Determine the [X, Y] coordinate at the center of the cell enclosing the given text.  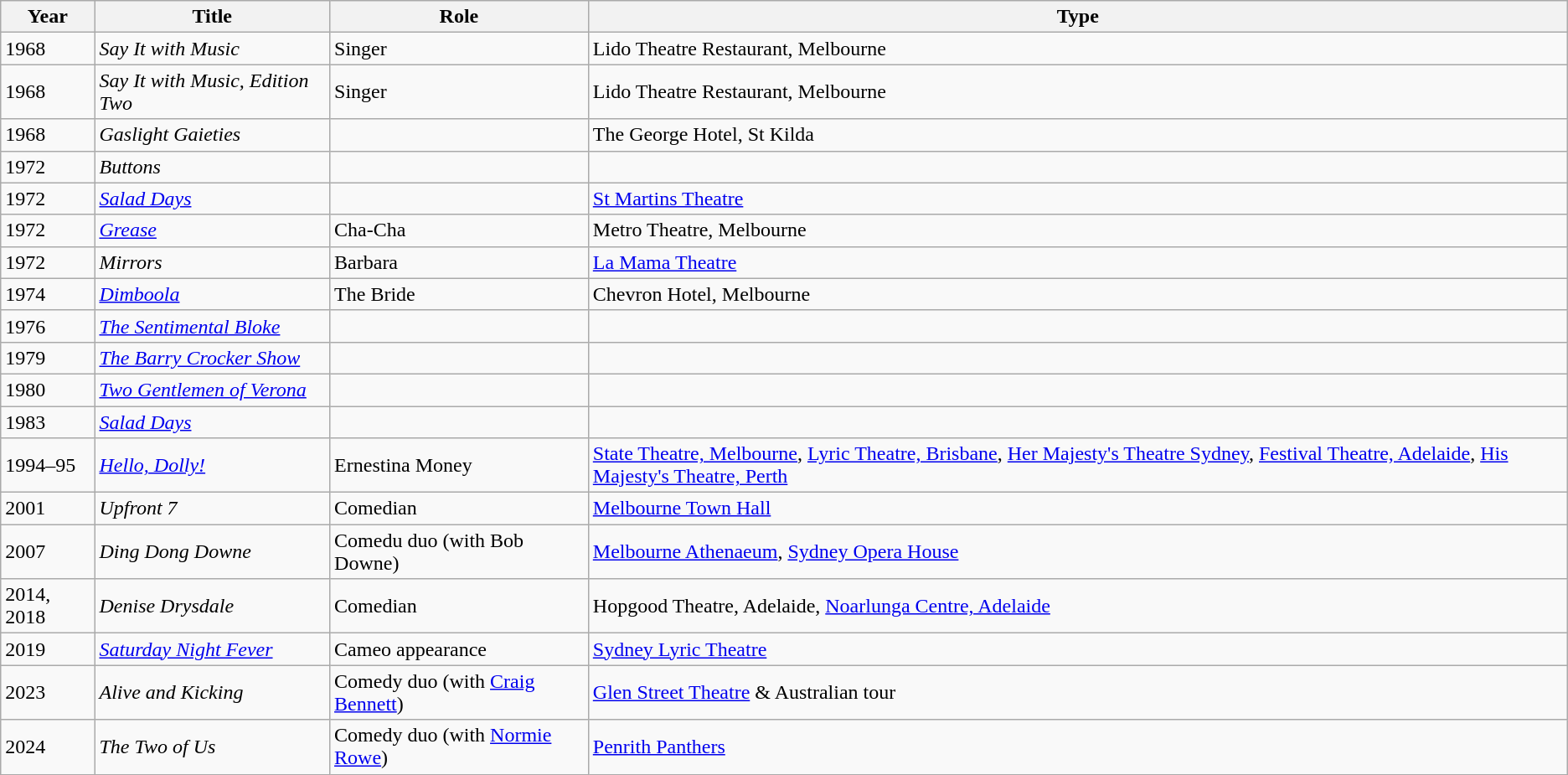
Upfront 7 [213, 509]
Role [459, 17]
Hopgood Theatre, Adelaide, Noarlunga Centre, Adelaide [1077, 607]
1976 [48, 326]
Dimboola [213, 294]
Two Gentlemen of Verona [213, 390]
Comedy duo (with Craig Bennett) [459, 692]
St Martins Theatre [1077, 199]
2014, 2018 [48, 607]
State Theatre, Melbourne, Lyric Theatre, Brisbane, Her Majesty's Theatre Sydney, Festival Theatre, Adelaide, His Majesty's Theatre, Perth [1077, 466]
Gaslight Gaieties [213, 135]
1974 [48, 294]
2023 [48, 692]
2007 [48, 551]
Alive and Kicking [213, 692]
1979 [48, 358]
2024 [48, 747]
The George Hotel, St Kilda [1077, 135]
Metro Theatre, Melbourne [1077, 230]
Melbourne Town Hall [1077, 509]
La Mama Theatre [1077, 262]
Year [48, 17]
Cha-Cha [459, 230]
Title [213, 17]
2019 [48, 649]
Say It with Music, Edition Two [213, 92]
Melbourne Athenaeum, Sydney Opera House [1077, 551]
The Barry Crocker Show [213, 358]
Comedy duo (with Normie Rowe) [459, 747]
The Two of Us [213, 747]
The Bride [459, 294]
Ernestina Money [459, 466]
Grease [213, 230]
The Sentimental Bloke [213, 326]
Hello, Dolly! [213, 466]
1983 [48, 421]
Glen Street Theatre & Australian tour [1077, 692]
Comedu duo (with Bob Downe) [459, 551]
Say It with Music [213, 49]
Sydney Lyric Theatre [1077, 649]
Ding Dong Downe [213, 551]
Barbara [459, 262]
2001 [48, 509]
Penrith Panthers [1077, 747]
Mirrors [213, 262]
Cameo appearance [459, 649]
Denise Drysdale [213, 607]
Saturday Night Fever [213, 649]
1980 [48, 390]
Buttons [213, 167]
Chevron Hotel, Melbourne [1077, 294]
Type [1077, 17]
1994–95 [48, 466]
